Search for the cell housing the specified text and yield its (X, Y) center coordinate. 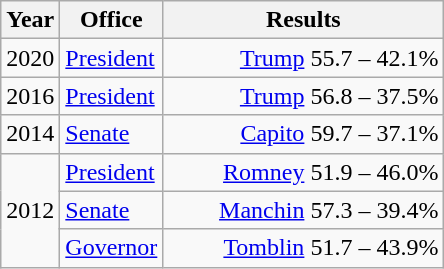
Trump 56.8 – 37.5% (304, 96)
Capito 59.7 – 37.1% (304, 134)
Results (304, 20)
Tomblin 51.7 – 43.9% (304, 248)
2020 (30, 58)
2014 (30, 134)
Trump 55.7 – 42.1% (304, 58)
2016 (30, 96)
Office (112, 20)
Governor (112, 248)
Manchin 57.3 – 39.4% (304, 210)
Romney 51.9 – 46.0% (304, 172)
2012 (30, 210)
Year (30, 20)
